Extract the [X, Y] coordinate from the center of the cell holding the provided text.  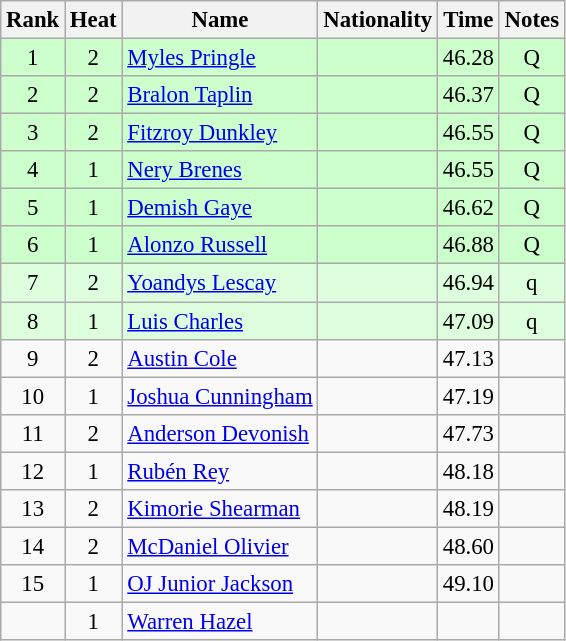
Warren Hazel [220, 621]
4 [33, 170]
Anderson Devonish [220, 433]
47.13 [468, 358]
Alonzo Russell [220, 245]
Name [220, 20]
7 [33, 283]
Time [468, 20]
14 [33, 546]
46.94 [468, 283]
OJ Junior Jackson [220, 584]
48.18 [468, 471]
Notes [532, 20]
8 [33, 321]
Demish Gaye [220, 208]
46.88 [468, 245]
McDaniel Olivier [220, 546]
Myles Pringle [220, 58]
3 [33, 133]
Nery Brenes [220, 170]
47.73 [468, 433]
Fitzroy Dunkley [220, 133]
11 [33, 433]
Joshua Cunningham [220, 396]
9 [33, 358]
15 [33, 584]
5 [33, 208]
47.19 [468, 396]
13 [33, 509]
Rubén Rey [220, 471]
Heat [94, 20]
10 [33, 396]
47.09 [468, 321]
49.10 [468, 584]
Nationality [378, 20]
46.62 [468, 208]
Kimorie Shearman [220, 509]
Bralon Taplin [220, 95]
48.19 [468, 509]
6 [33, 245]
48.60 [468, 546]
Yoandys Lescay [220, 283]
46.37 [468, 95]
12 [33, 471]
Luis Charles [220, 321]
46.28 [468, 58]
Rank [33, 20]
Austin Cole [220, 358]
